Extract the (X, Y) coordinate from the center of the cell holding the provided text.  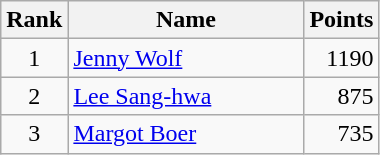
875 (342, 96)
2 (34, 96)
735 (342, 134)
Rank (34, 20)
1190 (342, 58)
3 (34, 134)
Points (342, 20)
Jenny Wolf (186, 58)
1 (34, 58)
Margot Boer (186, 134)
Lee Sang-hwa (186, 96)
Name (186, 20)
